Identify which cell holds the provided text, then report its [X, Y] central coordinate. 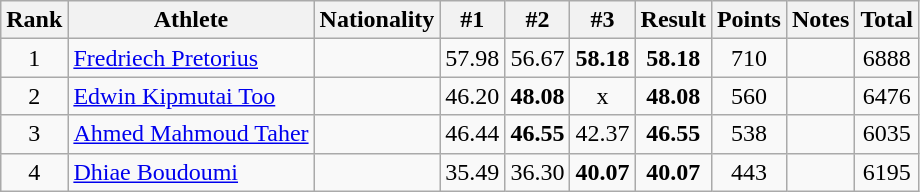
3 [34, 134]
Nationality [377, 20]
Edwin Kipmutai Too [191, 96]
46.20 [472, 96]
6888 [887, 58]
Dhiae Boudoumi [191, 172]
Notes [820, 20]
Result [673, 20]
Athlete [191, 20]
560 [748, 96]
56.67 [538, 58]
4 [34, 172]
42.37 [602, 134]
6195 [887, 172]
x [602, 96]
#2 [538, 20]
Rank [34, 20]
57.98 [472, 58]
#3 [602, 20]
Fredriech Pretorius [191, 58]
Total [887, 20]
6035 [887, 134]
35.49 [472, 172]
Points [748, 20]
1 [34, 58]
46.44 [472, 134]
710 [748, 58]
6476 [887, 96]
538 [748, 134]
2 [34, 96]
36.30 [538, 172]
443 [748, 172]
Ahmed Mahmoud Taher [191, 134]
#1 [472, 20]
